Pinpoint the cell where the given text exists, returning its [X, Y] midpoint coordinate. 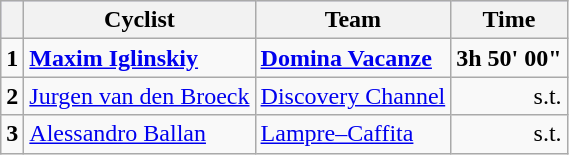
Jurgen van den Broeck [140, 96]
3h 50' 00" [509, 58]
1 [12, 58]
Lampre–Caffita [353, 134]
Domina Vacanze [353, 58]
Alessandro Ballan [140, 134]
2 [12, 96]
Time [509, 20]
Cyclist [140, 20]
3 [12, 134]
Maxim Iglinskiy [140, 58]
Team [353, 20]
Discovery Channel [353, 96]
